Provide the (x, y) coordinate of the cell's center where the given text is located.  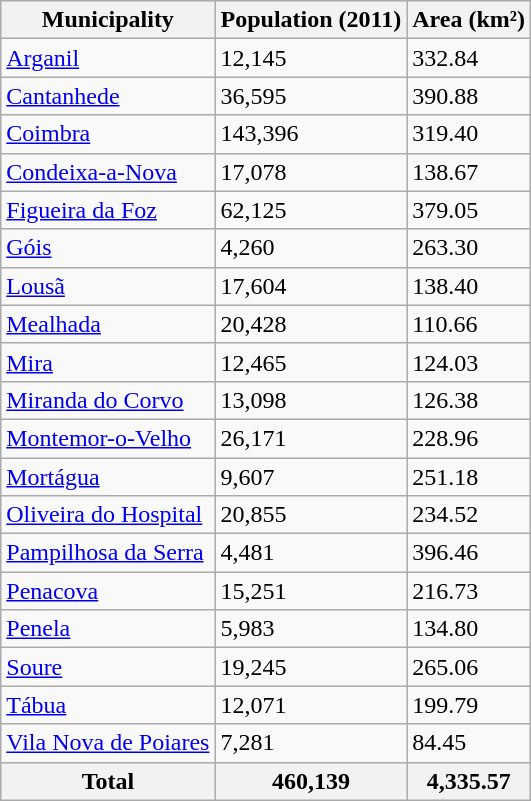
4,260 (311, 248)
Pampilhosa da Serra (108, 553)
Municipality (108, 20)
379.05 (469, 210)
396.46 (469, 553)
84.45 (469, 743)
36,595 (311, 96)
17,078 (311, 172)
Arganil (108, 58)
20,428 (311, 324)
20,855 (311, 515)
460,139 (311, 781)
Montemor-o-Velho (108, 438)
4,481 (311, 553)
Penacova (108, 591)
Figueira da Foz (108, 210)
Tábua (108, 705)
Mira (108, 362)
12,071 (311, 705)
138.40 (469, 286)
Total (108, 781)
228.96 (469, 438)
Cantanhede (108, 96)
199.79 (469, 705)
5,983 (311, 629)
110.66 (469, 324)
62,125 (311, 210)
Miranda do Corvo (108, 400)
Mealhada (108, 324)
9,607 (311, 477)
126.38 (469, 400)
Penela (108, 629)
319.40 (469, 134)
124.03 (469, 362)
Oliveira do Hospital (108, 515)
26,171 (311, 438)
Coimbra (108, 134)
4,335.57 (469, 781)
251.18 (469, 477)
Mortágua (108, 477)
12,465 (311, 362)
Condeixa-a-Nova (108, 172)
143,396 (311, 134)
Soure (108, 667)
263.30 (469, 248)
Vila Nova de Poiares (108, 743)
216.73 (469, 591)
Area (km²) (469, 20)
332.84 (469, 58)
Lousã (108, 286)
265.06 (469, 667)
19,245 (311, 667)
390.88 (469, 96)
12,145 (311, 58)
138.67 (469, 172)
15,251 (311, 591)
134.80 (469, 629)
17,604 (311, 286)
13,098 (311, 400)
Góis (108, 248)
234.52 (469, 515)
Population (2011) (311, 20)
7,281 (311, 743)
